Determine the (x, y) coordinate at the center of the cell enclosing the given text.  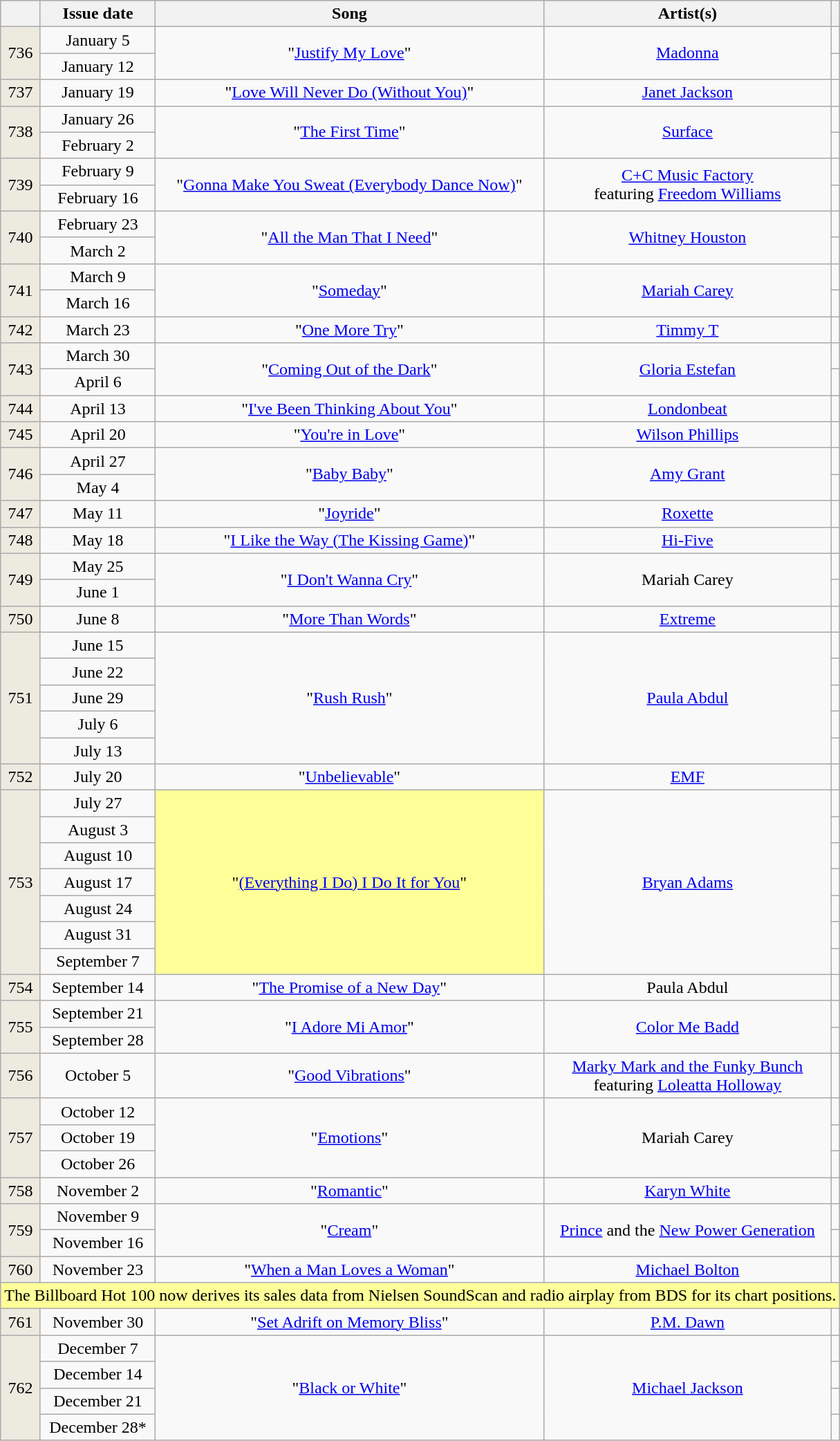
August 17 (97, 882)
January 19 (97, 93)
Marky Mark and the Funky Bunch featuring Loleatta Holloway (687, 1076)
April 13 (97, 409)
Wilson Phillips (687, 435)
April 27 (97, 461)
742 (21, 330)
P.M. Dawn (687, 1322)
March 23 (97, 330)
"Baby Baby" (350, 474)
Hi-Five (687, 540)
Timmy T (687, 330)
"Cream" (350, 1230)
738 (21, 132)
May 25 (97, 566)
C+C Music Factory featuring Freedom Williams (687, 185)
"I've Been Thinking About You" (350, 409)
November 30 (97, 1322)
744 (21, 409)
754 (21, 987)
"(Everything I Do) I Do It for You" (350, 882)
745 (21, 435)
758 (21, 1190)
"When a Man Loves a Woman" (350, 1270)
"Love Will Never Do (Without You)" (350, 93)
August 31 (97, 935)
"Romantic" (350, 1190)
Surface (687, 132)
757 (21, 1137)
January 26 (97, 119)
EMF (687, 777)
"Gonna Make You Sweat (Everybody Dance Now)" (350, 185)
"Rush Rush" (350, 698)
739 (21, 185)
"You're in Love" (350, 435)
June 8 (97, 619)
June 22 (97, 671)
"Coming Out of the Dark" (350, 369)
December 14 (97, 1375)
Prince and the New Power Generation (687, 1230)
753 (21, 882)
December 28* (97, 1427)
Michael Jackson (687, 1388)
December 21 (97, 1401)
February 23 (97, 224)
June 1 (97, 593)
Michael Bolton (687, 1270)
July 6 (97, 724)
September 7 (97, 961)
Madonna (687, 53)
June 29 (97, 698)
Janet Jackson (687, 93)
748 (21, 540)
September 21 (97, 1014)
April 6 (97, 382)
"I Like the Way (The Kissing Game)" (350, 540)
"Someday" (350, 290)
762 (21, 1388)
Bryan Adams (687, 882)
Whitney Houston (687, 237)
"The Promise of a New Day" (350, 987)
736 (21, 53)
February 16 (97, 198)
755 (21, 1027)
May 4 (97, 487)
September 14 (97, 987)
May 18 (97, 540)
The Billboard Hot 100 now derives its sales data from Nielsen SoundScan and radio airplay from BDS for its chart positions. (420, 1296)
February 9 (97, 171)
"Black or White" (350, 1388)
July 27 (97, 803)
Artist(s) (687, 14)
741 (21, 290)
October 12 (97, 1111)
747 (21, 514)
760 (21, 1270)
March 30 (97, 356)
October 19 (97, 1137)
750 (21, 619)
August 10 (97, 856)
"Emotions" (350, 1137)
737 (21, 93)
756 (21, 1076)
November 2 (97, 1190)
749 (21, 579)
Song (350, 14)
Issue date (97, 14)
May 11 (97, 514)
"The First Time" (350, 132)
July 20 (97, 777)
"More Than Words" (350, 619)
"All the Man That I Need" (350, 237)
August 24 (97, 909)
November 23 (97, 1270)
"Justify My Love" (350, 53)
"Joyride" (350, 514)
759 (21, 1230)
Karyn White (687, 1190)
March 2 (97, 250)
"Good Vibrations" (350, 1076)
Roxette (687, 514)
July 13 (97, 750)
"I Adore Mi Amor" (350, 1027)
Color Me Badd (687, 1027)
October 5 (97, 1076)
"Set Adrift on Memory Bliss" (350, 1322)
"I Don't Wanna Cry" (350, 579)
761 (21, 1322)
August 3 (97, 830)
April 20 (97, 435)
February 2 (97, 145)
"Unbelievable" (350, 777)
Extreme (687, 619)
Amy Grant (687, 474)
March 16 (97, 303)
March 9 (97, 277)
752 (21, 777)
December 7 (97, 1348)
Gloria Estefan (687, 369)
November 9 (97, 1217)
"One More Try" (350, 330)
740 (21, 237)
743 (21, 369)
January 5 (97, 40)
October 26 (97, 1164)
746 (21, 474)
September 28 (97, 1040)
June 15 (97, 645)
Londonbeat (687, 409)
January 12 (97, 66)
November 16 (97, 1243)
751 (21, 698)
